For the text-containing cell, return its midpoint in (X, Y) coordinate format. 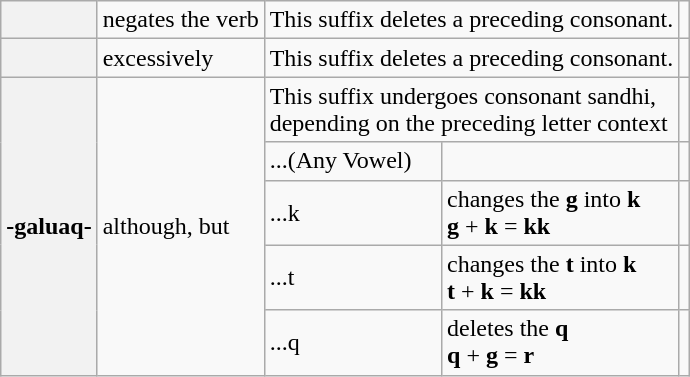
although, but (180, 226)
negates the verb (180, 20)
...t (352, 278)
-galuaq- (49, 226)
...k (352, 212)
changes the g into kg + k = kk (560, 212)
changes the t into kt + k = kk (560, 278)
This suffix undergoes consonant sandhi,depending on the preceding letter context (472, 110)
deletes the qq + g = r (560, 342)
excessively (180, 58)
...q (352, 342)
...(Any Vowel) (352, 161)
